Output the (X, Y) coordinate of the center of the cell containing the given text.  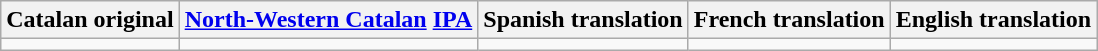
French translation (789, 20)
Catalan original (90, 20)
Spanish translation (583, 20)
North-Western Catalan IPA (328, 20)
English translation (993, 20)
